Output the (x, y) coordinate of the center of the cell containing the given text.  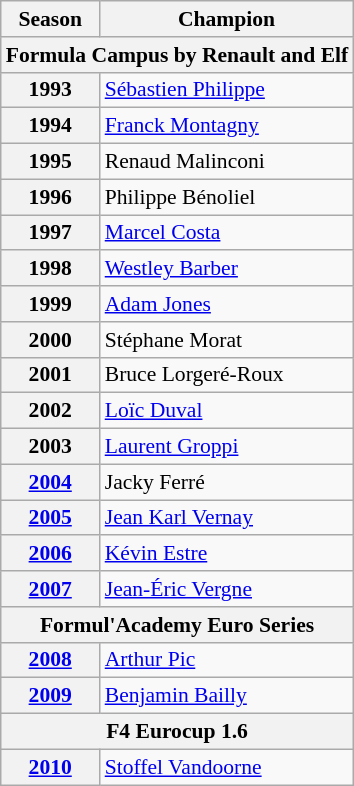
Stéphane Morat (227, 340)
Arthur Pic (227, 660)
2001 (50, 375)
2005 (50, 518)
Champion (227, 19)
Marcel Costa (227, 233)
Formula Campus by Renault and Elf (178, 55)
2008 (50, 660)
Formul'Academy Euro Series (178, 625)
Bruce Lorgeré-Roux (227, 375)
2007 (50, 589)
Jean-Éric Vergne (227, 589)
Philippe Bénoliel (227, 197)
1998 (50, 269)
1993 (50, 90)
2004 (50, 482)
Laurent Groppi (227, 447)
Sébastien Philippe (227, 90)
1996 (50, 197)
Jacky Ferré (227, 482)
Kévin Estre (227, 554)
Benjamin Bailly (227, 696)
Season (50, 19)
2006 (50, 554)
Westley Barber (227, 269)
2003 (50, 447)
Franck Montagny (227, 126)
Renaud Malinconi (227, 162)
2000 (50, 340)
2009 (50, 696)
1997 (50, 233)
Adam Jones (227, 304)
1999 (50, 304)
Stoffel Vandoorne (227, 767)
1994 (50, 126)
Loïc Duval (227, 411)
F4 Eurocup 1.6 (178, 732)
2002 (50, 411)
2010 (50, 767)
1995 (50, 162)
Jean Karl Vernay (227, 518)
